Return [X, Y] of the center of cell containing provided text 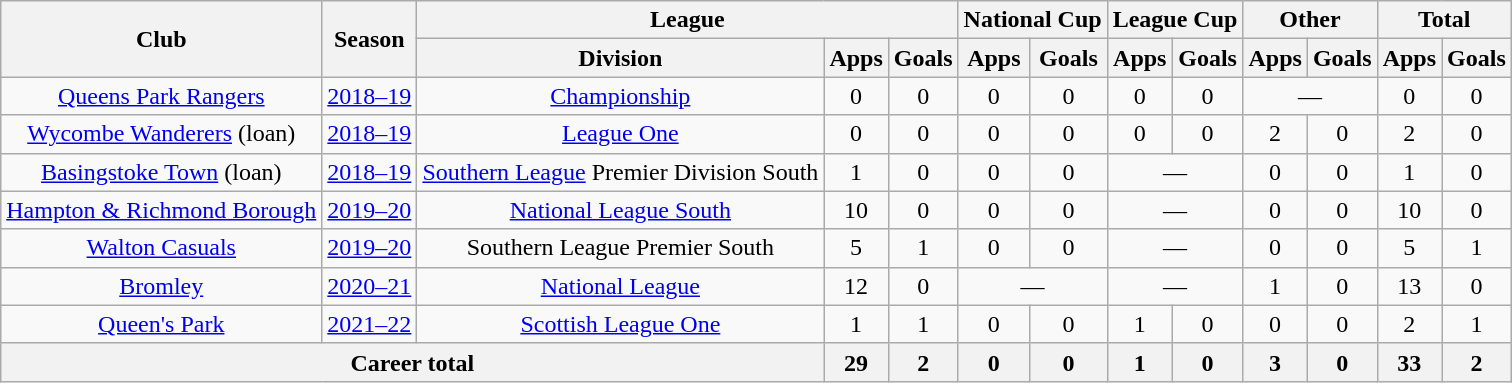
Basingstoke Town (loan) [162, 172]
National League [620, 286]
Southern League Premier Division South [620, 172]
Total [1444, 20]
3 [1275, 362]
Championship [620, 96]
Career total [412, 362]
33 [1409, 362]
13 [1409, 286]
Wycombe Wanderers (loan) [162, 134]
Walton Casuals [162, 248]
Queen's Park [162, 324]
Hampton & Richmond Borough [162, 210]
Club [162, 39]
Division [620, 58]
Bromley [162, 286]
National Cup [1032, 20]
League One [620, 134]
League Cup [1175, 20]
Season [370, 39]
29 [856, 362]
National League South [620, 210]
12 [856, 286]
2021–22 [370, 324]
Queens Park Rangers [162, 96]
Scottish League One [620, 324]
League [688, 20]
2020–21 [370, 286]
Other [1310, 20]
Southern League Premier South [620, 248]
